From the cell containing the given text, extract its center point as (X, Y) coordinate. 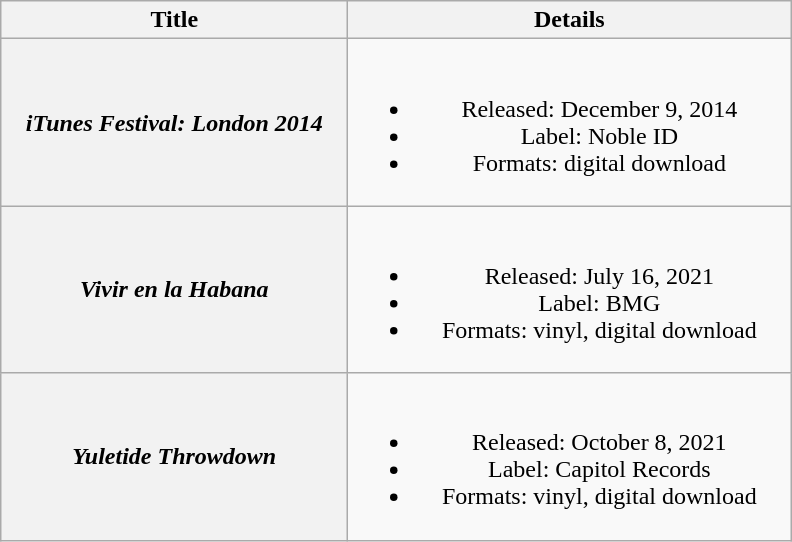
iTunes Festival: London 2014 (174, 122)
Released: July 16, 2021Label: BMGFormats: vinyl, digital download (570, 290)
Yuletide Throwdown (174, 456)
Title (174, 20)
Vivir en la Habana (174, 290)
Released: October 8, 2021Label: Capitol RecordsFormats: vinyl, digital download (570, 456)
Released: December 9, 2014Label: Noble IDFormats: digital download (570, 122)
Details (570, 20)
